Scan for the cell matching the given text and deliver its (X, Y) coordinate at center. 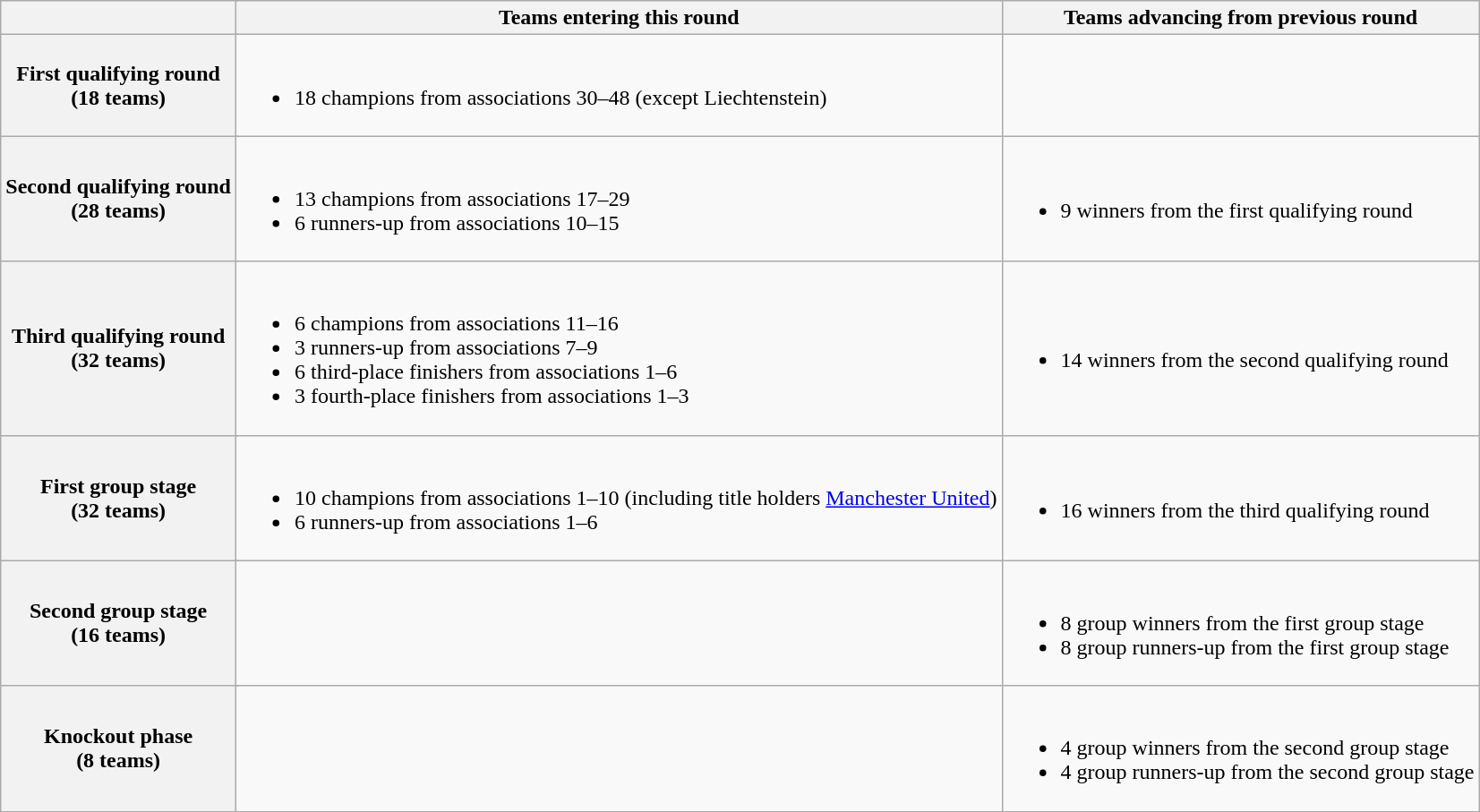
18 champions from associations 30–48 (except Liechtenstein) (619, 86)
Knockout phase(8 teams) (118, 748)
16 winners from the third qualifying round (1241, 498)
14 winners from the second qualifying round (1241, 348)
10 champions from associations 1–10 (including title holders Manchester United)6 runners-up from associations 1–6 (619, 498)
Second group stage(16 teams) (118, 623)
Second qualifying round(28 teams) (118, 199)
9 winners from the first qualifying round (1241, 199)
First group stage(32 teams) (118, 498)
Teams advancing from previous round (1241, 18)
4 group winners from the second group stage4 group runners-up from the second group stage (1241, 748)
First qualifying round(18 teams) (118, 86)
8 group winners from the first group stage8 group runners-up from the first group stage (1241, 623)
Third qualifying round(32 teams) (118, 348)
13 champions from associations 17–296 runners-up from associations 10–15 (619, 199)
Teams entering this round (619, 18)
